Search for the cell housing the specified text and yield its [X, Y] center coordinate. 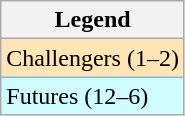
Futures (12–6) [93, 96]
Challengers (1–2) [93, 58]
Legend [93, 20]
